Find where the given text appears and provide that cell's center as [x, y] coordinate. 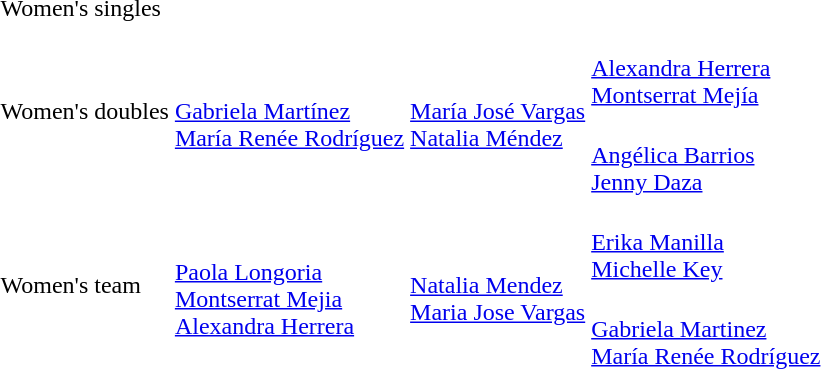
Gabriela MartínezMaría Renée Rodríguez [289, 112]
María José VargasNatalia Méndez [498, 112]
